Pinpoint the cell where the given text exists, returning its (x, y) midpoint coordinate. 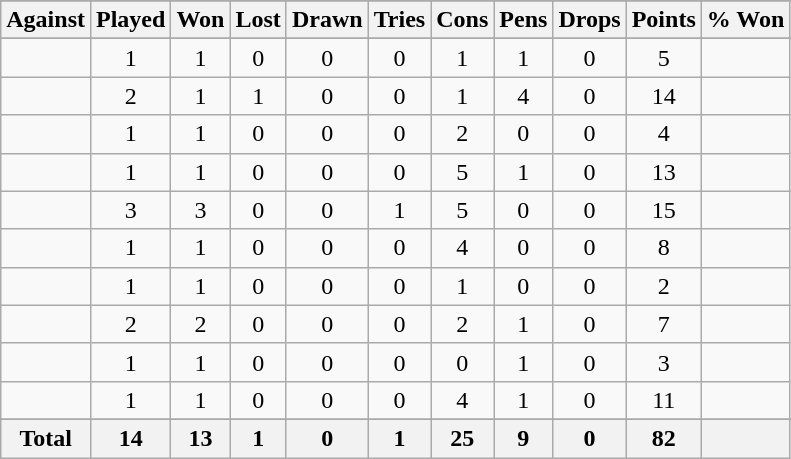
% Won (746, 20)
9 (524, 438)
8 (664, 248)
Points (664, 20)
15 (664, 210)
Against (46, 20)
7 (664, 324)
Lost (258, 20)
Cons (462, 20)
Tries (400, 20)
25 (462, 438)
Played (130, 20)
Pens (524, 20)
Drops (590, 20)
Won (200, 20)
Total (46, 438)
11 (664, 400)
Drawn (327, 20)
82 (664, 438)
